Provide the [x, y] coordinate of the cell's center where the given text is located.  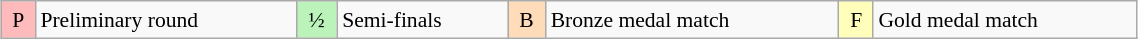
F [856, 20]
Preliminary round [166, 20]
Bronze medal match [692, 20]
Semi-finals [422, 20]
P [18, 20]
B [527, 20]
Gold medal match [1005, 20]
½ [316, 20]
